Search for the cell housing the specified text and yield its (x, y) center coordinate. 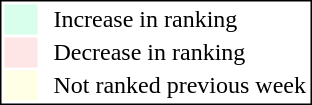
Decrease in ranking (180, 53)
Increase in ranking (180, 19)
Not ranked previous week (180, 85)
